Find where the given text appears and provide that cell's center as [X, Y] coordinate. 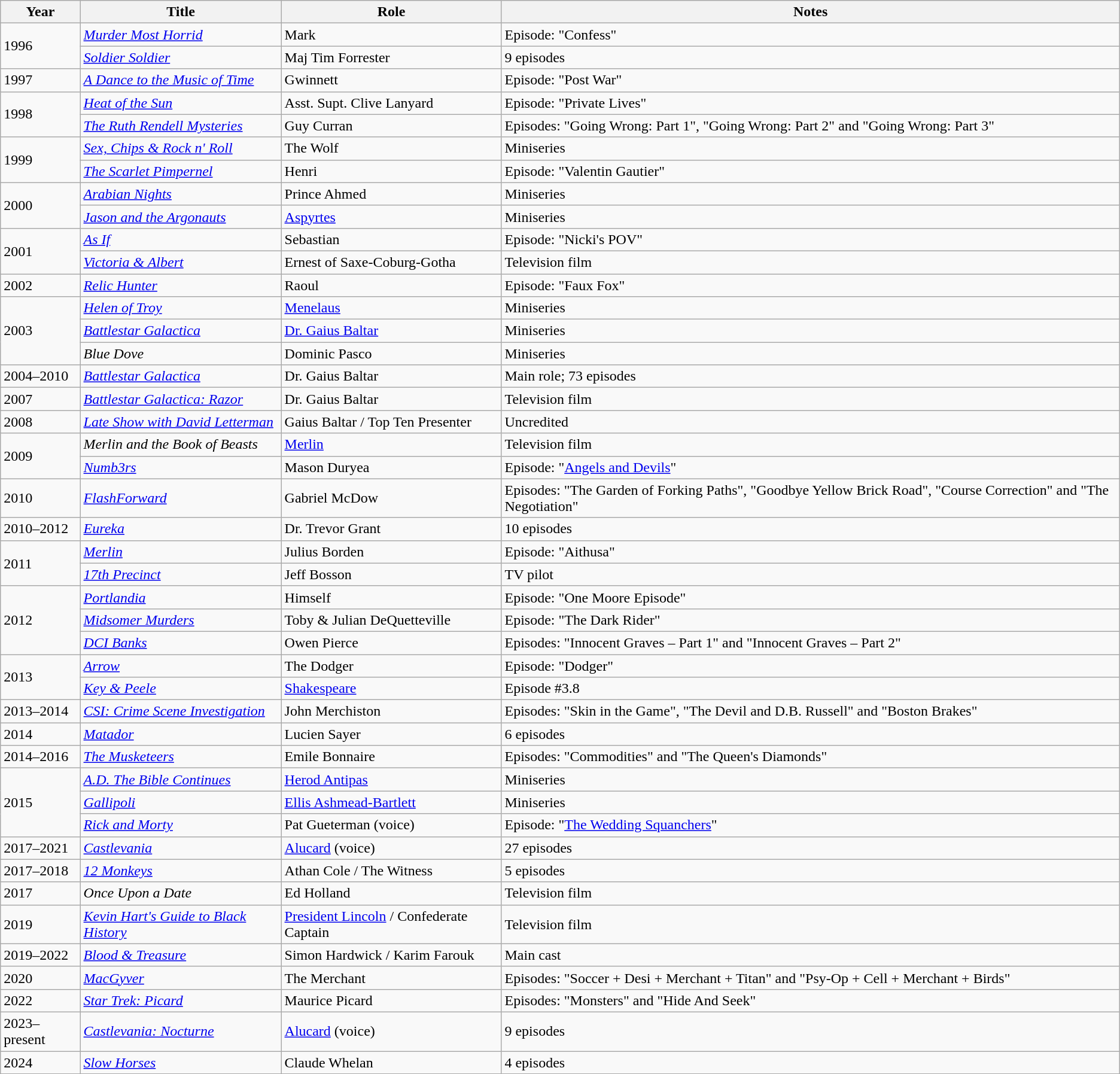
Relic Hunter [181, 285]
The Dodger [391, 666]
2017–2021 [41, 848]
Episode: "The Wedding Squanchers" [810, 825]
2015 [41, 802]
Maurice Picard [391, 1000]
2019 [41, 924]
Simon Hardwick / Karim Farouk [391, 955]
A.D. The Bible Continues [181, 780]
2010–2012 [41, 529]
5 episodes [810, 871]
Ed Holland [391, 893]
Notes [810, 12]
Episodes: "Innocent Graves – Part 1" and "Innocent Graves – Part 2" [810, 643]
Maj Tim Forrester [391, 57]
TV pilot [810, 574]
Soldier Soldier [181, 57]
Henri [391, 171]
2022 [41, 1000]
2014 [41, 734]
10 episodes [810, 529]
CSI: Crime Scene Investigation [181, 711]
Slow Horses [181, 1062]
Arabian Nights [181, 194]
Key & Peele [181, 689]
17th Precinct [181, 574]
Heat of the Sun [181, 103]
Episode: "The Dark Rider" [810, 620]
12 Monkeys [181, 871]
Mason Duryea [391, 467]
Ernest of Saxe-Coburg-Gotha [391, 262]
Toby & Julian DeQuetteville [391, 620]
Late Show with David Letterman [181, 422]
Herod Antipas [391, 780]
Asst. Supt. Clive Lanyard [391, 103]
Title [181, 12]
Episodes: "Skin in the Game", "The Devil and D.B. Russell" and "Boston Brakes" [810, 711]
The Musketeers [181, 757]
DCI Banks [181, 643]
2024 [41, 1062]
2012 [41, 620]
1997 [41, 80]
2002 [41, 285]
Victoria & Albert [181, 262]
2001 [41, 251]
Main role; 73 episodes [810, 376]
Gabriel McDow [391, 498]
Main cast [810, 955]
Episode: "Angels and Devils" [810, 467]
Gallipoli [181, 802]
MacGyver [181, 978]
2003 [41, 331]
The Wolf [391, 148]
2007 [41, 399]
Portlandia [181, 597]
Episodes: "Commodities" and "The Queen's Diamonds" [810, 757]
Prince Ahmed [391, 194]
President Lincoln / Confederate Captain [391, 924]
Episode: "Aithusa" [810, 552]
Castlevania: Nocturne [181, 1032]
FlashForward [181, 498]
2020 [41, 978]
1996 [41, 46]
Matador [181, 734]
Battlestar Galactica: Razor [181, 399]
1998 [41, 114]
1999 [41, 160]
Sex, Chips & Rock n' Roll [181, 148]
Gaius Baltar / Top Ten Presenter [391, 422]
Shakespeare [391, 689]
Murder Most Horrid [181, 35]
Helen of Troy [181, 308]
Once Upon a Date [181, 893]
John Merchiston [391, 711]
Dr. Trevor Grant [391, 529]
Arrow [181, 666]
2013 [41, 677]
Athan Cole / The Witness [391, 871]
2004–2010 [41, 376]
Raoul [391, 285]
Julius Borden [391, 552]
Episode: "Valentin Gautier" [810, 171]
27 episodes [810, 848]
2009 [41, 456]
Episodes: "Going Wrong: Part 1", "Going Wrong: Part 2" and "Going Wrong: Part 3" [810, 126]
Guy Curran [391, 126]
Eureka [181, 529]
Episode: "Dodger" [810, 666]
Role [391, 12]
4 episodes [810, 1062]
Claude Whelan [391, 1062]
Episodes: "Soccer + Desi + Merchant + Titan" and "Psy-Op + Cell + Merchant + Birds" [810, 978]
Episode: "One Moore Episode" [810, 597]
Kevin Hart's Guide to Black History [181, 924]
Castlevania [181, 848]
Gwinnett [391, 80]
Emile Bonnaire [391, 757]
2017 [41, 893]
2014–2016 [41, 757]
Mark [391, 35]
Owen Pierce [391, 643]
The Merchant [391, 978]
As If [181, 239]
Episode #3.8 [810, 689]
2008 [41, 422]
Menelaus [391, 308]
Jason and the Argonauts [181, 217]
Pat Gueterman (voice) [391, 825]
2011 [41, 563]
Rick and Morty [181, 825]
Midsomer Murders [181, 620]
Merlin and the Book of Beasts [181, 445]
The Scarlet Pimpernel [181, 171]
Jeff Bosson [391, 574]
2010 [41, 498]
Episodes: "The Garden of Forking Paths", "Goodbye Yellow Brick Road", "Course Correction" and "The Negotiation" [810, 498]
Blood & Treasure [181, 955]
Episodes: "Monsters" and "Hide And Seek" [810, 1000]
Lucien Sayer [391, 734]
Year [41, 12]
The Ruth Rendell Mysteries [181, 126]
Dominic Pasco [391, 354]
Star Trek: Picard [181, 1000]
2000 [41, 205]
Blue Dove [181, 354]
Episode: "Nicki's POV" [810, 239]
6 episodes [810, 734]
Episode: "Faux Fox" [810, 285]
Ellis Ashmead-Bartlett [391, 802]
Numb3rs [181, 467]
Sebastian [391, 239]
Aspyrtes [391, 217]
2013–2014 [41, 711]
2017–2018 [41, 871]
Episode: "Private Lives" [810, 103]
A Dance to the Music of Time [181, 80]
Episode: "Post War" [810, 80]
Uncredited [810, 422]
2023–present [41, 1032]
2019–2022 [41, 955]
Himself [391, 597]
Episode: "Confess" [810, 35]
